Find where the given text appears and provide that cell's center as (X, Y) coordinate. 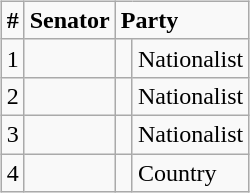
# (12, 20)
2 (12, 96)
Senator (70, 20)
Party (182, 20)
1 (12, 58)
Country (190, 173)
4 (12, 173)
3 (12, 134)
